Provide the [x, y] coordinate of the cell's center where the given text is located.  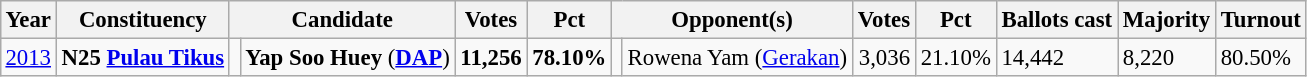
21.10% [956, 57]
Ballots cast [1056, 20]
Rowena Yam (Gerakan) [737, 57]
14,442 [1056, 57]
Opponent(s) [732, 20]
80.50% [1260, 57]
8,220 [1167, 57]
Candidate [342, 20]
11,256 [491, 57]
2013 [28, 57]
Majority [1167, 20]
N25 Pulau Tikus [142, 57]
Turnout [1260, 20]
Year [28, 20]
78.10% [570, 57]
Constituency [142, 20]
3,036 [884, 57]
Yap Soo Huey (DAP) [348, 57]
